Extract the [X, Y] coordinate from the center of the cell holding the provided text.  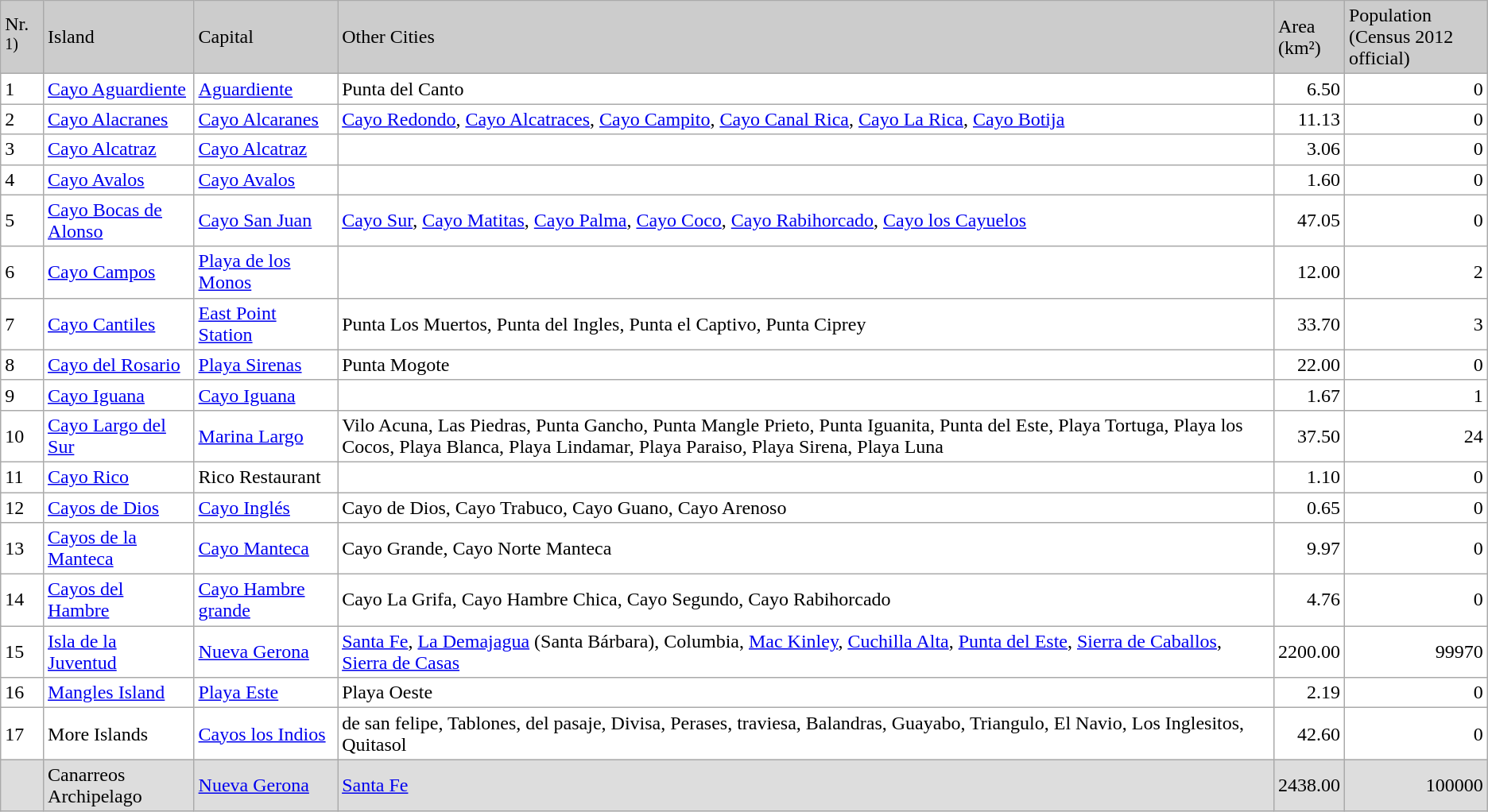
Cayo de Dios, Cayo Trabuco, Cayo Guano, Cayo Arenoso [806, 508]
Playa Este [265, 693]
Cayos del Hambre [119, 601]
Cayo del Rosario [119, 365]
11 [22, 477]
Cayo Grande, Cayo Norte Manteca [806, 548]
Cayos de Dios [119, 508]
Aguardiente [265, 89]
10 [22, 435]
9 [22, 395]
Santa Fe, La Demajagua (Santa Bárbara), Columbia, Mac Kinley, Cuchilla Alta, Punta del Este, Sierra de Caballos, Sierra de Casas [806, 652]
47.05 [1308, 221]
7 [22, 324]
100000 [1416, 785]
Area(km²) [1308, 37]
1.10 [1308, 477]
5 [22, 221]
Cayo Alacranes [119, 119]
Cayos de la Manteca [119, 548]
Cayo Redondo, Cayo Alcatraces, Cayo Campito, Cayo Canal Rica, Cayo La Rica, Cayo Botija [806, 119]
1.67 [1308, 395]
Cayo Rico [119, 477]
11.13 [1308, 119]
Cayo Cantiles [119, 324]
Punta del Canto [806, 89]
Cayo Aguardiente [119, 89]
14 [22, 601]
Cayo San Juan [265, 221]
Punta Mogote [806, 365]
12 [22, 508]
1.60 [1308, 180]
Mangles Island [119, 693]
Cayo Inglés [265, 508]
Playa de los Monos [265, 272]
More Islands [119, 734]
6.50 [1308, 89]
24 [1416, 435]
4 [22, 180]
Cayo Campos [119, 272]
Isla de la Juventud [119, 652]
Playa Oeste [806, 693]
12.00 [1308, 272]
Santa Fe [806, 785]
16 [22, 693]
Cayo La Grifa, Cayo Hambre Chica, Cayo Segundo, Cayo Rabihorcado [806, 601]
2.19 [1308, 693]
Capital [265, 37]
Playa Sirenas [265, 365]
Cayo Bocas de Alonso [119, 221]
9.97 [1308, 548]
3.06 [1308, 149]
Cayo Largo del Sur [119, 435]
Population(Census 2012 official) [1416, 37]
Cayo Hambre grande [265, 601]
Marina Largo [265, 435]
37.50 [1308, 435]
22.00 [1308, 365]
Cayos los Indios [265, 734]
4.76 [1308, 601]
East Point Station [265, 324]
Punta Los Muertos, Punta del Ingles, Punta el Captivo, Punta Ciprey [806, 324]
de san felipe, Tablones, del pasaje, Divisa, Perases, traviesa, Balandras, Guayabo, Triangulo, El Navio, Los Inglesitos, Quitasol [806, 734]
Cayo Sur, Cayo Matitas, Cayo Palma, Cayo Coco, Cayo Rabihorcado, Cayo los Cayuelos [806, 221]
Rico Restaurant [265, 477]
Canarreos Archipelago [119, 785]
6 [22, 272]
17 [22, 734]
2438.00 [1308, 785]
42.60 [1308, 734]
13 [22, 548]
33.70 [1308, 324]
Cayo Alcaranes [265, 119]
Island [119, 37]
0.65 [1308, 508]
Cayo Manteca [265, 548]
Other Cities [806, 37]
2200.00 [1308, 652]
Nr. 1) [22, 37]
99970 [1416, 652]
8 [22, 365]
15 [22, 652]
